Identify which cell holds the provided text, then report its [X, Y] central coordinate. 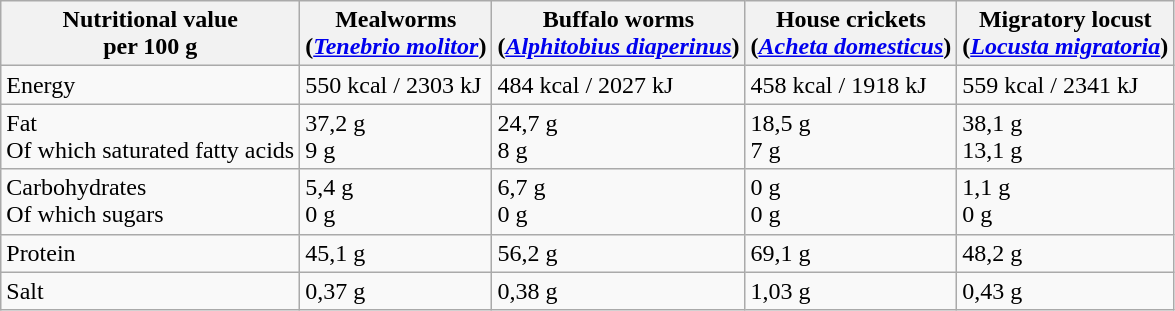
56,2 g [618, 253]
6,7 g0 g [618, 202]
1,03 g [851, 291]
69,1 g [851, 253]
38,1 g13,1 g [1066, 136]
CarbohydratesOf which sugars [150, 202]
FatOf which saturated fatty acids [150, 136]
5,4 g0 g [396, 202]
Mealworms(Tenebrio molitor) [396, 34]
0 g0 g [851, 202]
48,2 g [1066, 253]
550 kcal / 2303 kJ [396, 85]
559 kcal / 2341 kJ [1066, 85]
Salt [150, 291]
458 kcal / 1918 kJ [851, 85]
Nutritional valueper 100 g [150, 34]
Protein [150, 253]
Buffalo worms(Alphitobius diaperinus) [618, 34]
45,1 g [396, 253]
Energy [150, 85]
37,2 g9 g [396, 136]
0,37 g [396, 291]
0,38 g [618, 291]
24,7 g8 g [618, 136]
House crickets(Acheta domesticus) [851, 34]
0,43 g [1066, 291]
484 kcal / 2027 kJ [618, 85]
Migratory locust(Locusta migratoria) [1066, 34]
18,5 g7 g [851, 136]
1,1 g0 g [1066, 202]
